Find where the given text appears and provide that cell's center as (x, y) coordinate. 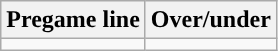
Over/under (210, 20)
Pregame line (74, 20)
